Identify which cell holds the provided text, then report its [X, Y] central coordinate. 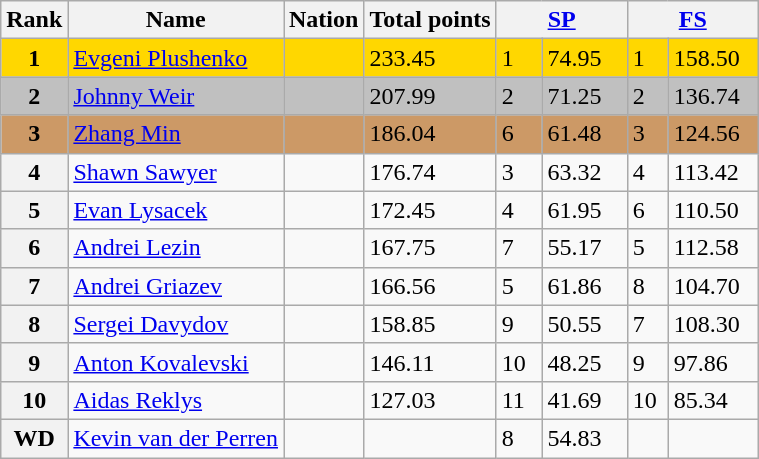
233.45 [430, 58]
Aidas Reklys [176, 400]
146.11 [430, 362]
61.95 [584, 210]
136.74 [713, 96]
167.75 [430, 248]
207.99 [430, 96]
Andrei Lezin [176, 248]
113.42 [713, 172]
Evan Lysacek [176, 210]
85.34 [713, 400]
50.55 [584, 324]
127.03 [430, 400]
186.04 [430, 134]
Anton Kovalevski [176, 362]
158.50 [713, 58]
172.45 [430, 210]
176.74 [430, 172]
48.25 [584, 362]
71.25 [584, 96]
74.95 [584, 58]
158.85 [430, 324]
124.56 [713, 134]
Nation [324, 20]
Shawn Sawyer [176, 172]
63.32 [584, 172]
Andrei Griazev [176, 286]
FS [692, 20]
Total points [430, 20]
104.70 [713, 286]
166.56 [430, 286]
54.83 [584, 438]
Rank [34, 20]
97.86 [713, 362]
Zhang Min [176, 134]
112.58 [713, 248]
Evgeni Plushenko [176, 58]
Johnny Weir [176, 96]
41.69 [584, 400]
61.48 [584, 134]
Kevin van der Perren [176, 438]
55.17 [584, 248]
61.86 [584, 286]
Name [176, 20]
SP [562, 20]
Sergei Davydov [176, 324]
110.50 [713, 210]
WD [34, 438]
108.30 [713, 324]
11 [519, 400]
